Pinpoint the cell where the given text exists, returning its (X, Y) midpoint coordinate. 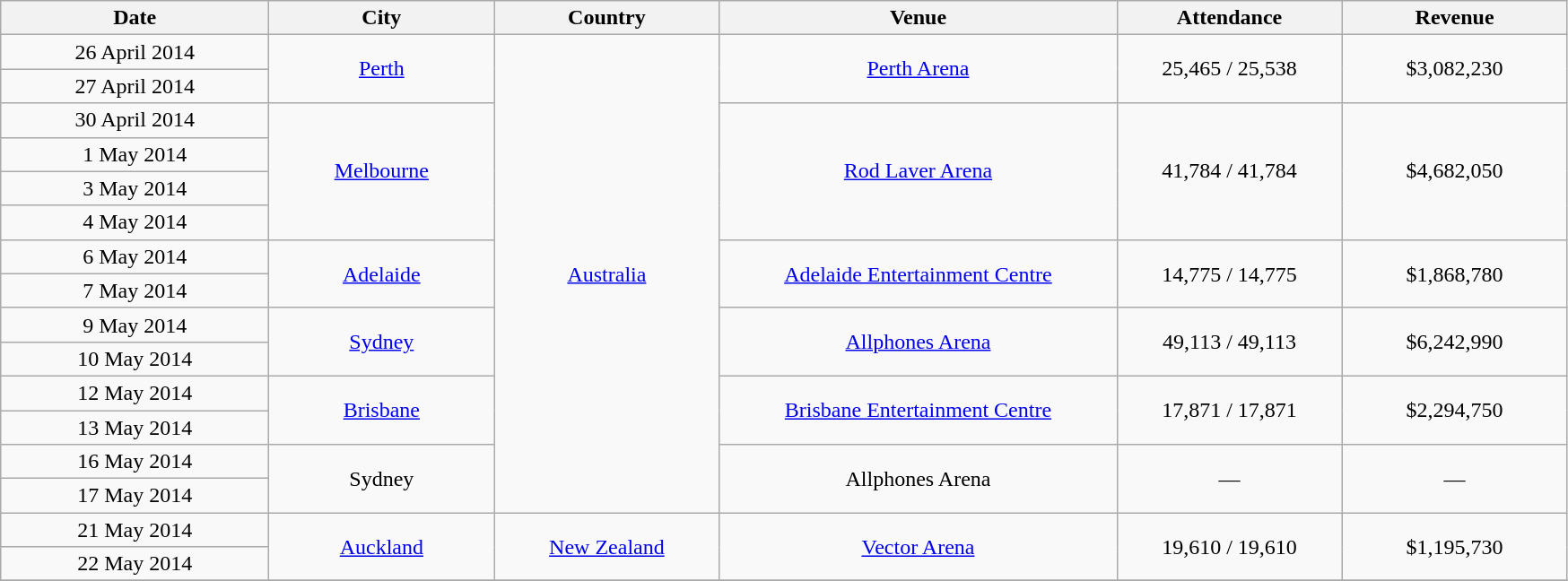
Perth (382, 69)
Venue (919, 18)
Adelaide Entertainment Centre (919, 273)
Brisbane Entertainment Centre (919, 410)
$1,868,780 (1455, 273)
$6,242,990 (1455, 342)
Vector Arena (919, 547)
$2,294,750 (1455, 410)
Melbourne (382, 171)
Revenue (1455, 18)
16 May 2014 (135, 462)
12 May 2014 (135, 393)
Brisbane (382, 410)
14,775 / 14,775 (1229, 273)
Perth Arena (919, 69)
25,465 / 25,538 (1229, 69)
10 May 2014 (135, 359)
22 May 2014 (135, 564)
19,610 / 19,610 (1229, 547)
$4,682,050 (1455, 171)
Date (135, 18)
Auckland (382, 547)
41,784 / 41,784 (1229, 171)
17,871 / 17,871 (1229, 410)
Australia (606, 274)
27 April 2014 (135, 86)
7 May 2014 (135, 290)
6 May 2014 (135, 256)
1 May 2014 (135, 154)
9 May 2014 (135, 325)
17 May 2014 (135, 496)
New Zealand (606, 547)
4 May 2014 (135, 222)
Adelaide (382, 273)
Attendance (1229, 18)
$3,082,230 (1455, 69)
21 May 2014 (135, 530)
26 April 2014 (135, 52)
Country (606, 18)
City (382, 18)
30 April 2014 (135, 120)
13 May 2014 (135, 428)
Rod Laver Arena (919, 171)
$1,195,730 (1455, 547)
3 May 2014 (135, 188)
49,113 / 49,113 (1229, 342)
